Pinpoint the cell where the given text exists, returning its [X, Y] midpoint coordinate. 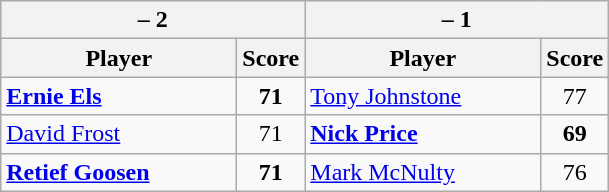
Retief Goosen [119, 172]
69 [575, 134]
76 [575, 172]
Nick Price [423, 134]
77 [575, 96]
David Frost [119, 134]
Mark McNulty [423, 172]
Tony Johnstone [423, 96]
Ernie Els [119, 96]
– 1 [457, 20]
– 2 [153, 20]
